Find where the given text appears and provide that cell's center as (x, y) coordinate. 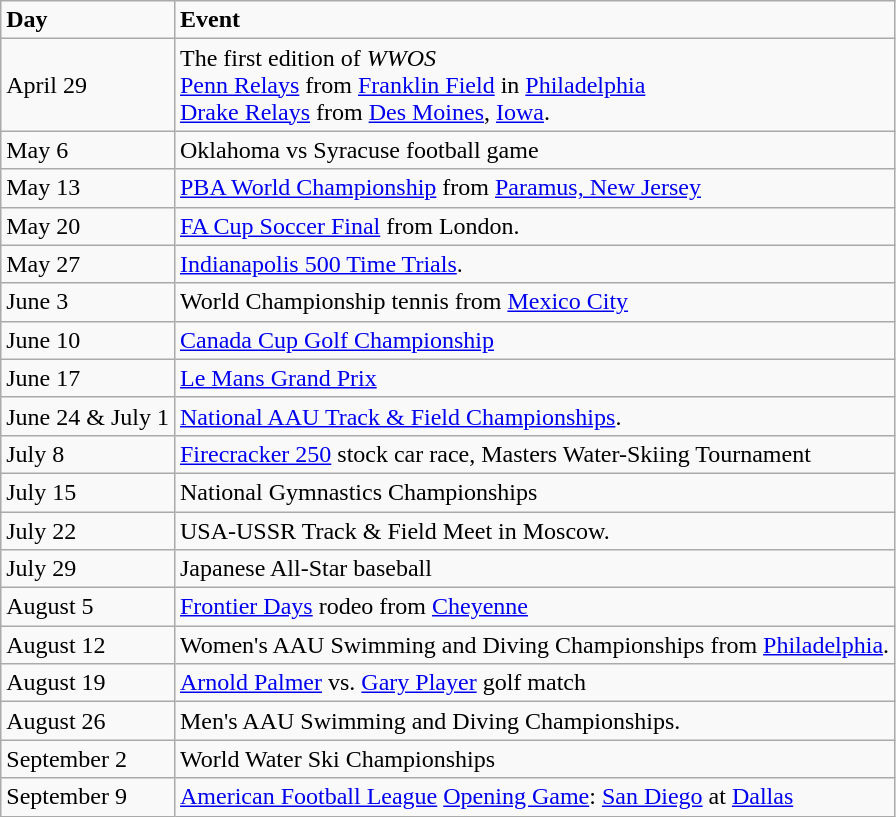
PBA World Championship from Paramus, New Jersey (534, 188)
July 15 (88, 492)
Indianapolis 500 Time Trials. (534, 264)
June 24 & July 1 (88, 416)
Event (534, 20)
World Water Ski Championships (534, 759)
The first edition of WWOS Penn Relays from Franklin Field in Philadelphia Drake Relays from Des Moines, Iowa. (534, 85)
July 22 (88, 531)
September 9 (88, 797)
Frontier Days rodeo from Cheyenne (534, 607)
American Football League Opening Game: San Diego at Dallas (534, 797)
FA Cup Soccer Final from London. (534, 226)
April 29 (88, 85)
July 8 (88, 454)
Oklahoma vs Syracuse football game (534, 150)
May 6 (88, 150)
May 27 (88, 264)
World Championship tennis from Mexico City (534, 302)
August 12 (88, 645)
August 5 (88, 607)
June 10 (88, 340)
USA-USSR Track & Field Meet in Moscow. (534, 531)
Day (88, 20)
Japanese All-Star baseball (534, 569)
National AAU Track & Field Championships. (534, 416)
Firecracker 250 stock car race, Masters Water-Skiing Tournament (534, 454)
Canada Cup Golf Championship (534, 340)
Le Mans Grand Prix (534, 378)
September 2 (88, 759)
July 29 (88, 569)
Women's AAU Swimming and Diving Championships from Philadelphia. (534, 645)
May 13 (88, 188)
August 26 (88, 721)
June 3 (88, 302)
National Gymnastics Championships (534, 492)
August 19 (88, 683)
Arnold Palmer vs. Gary Player golf match (534, 683)
May 20 (88, 226)
June 17 (88, 378)
Men's AAU Swimming and Diving Championships. (534, 721)
